Capture the cell that displays the provided text and extract its [x, y] central coordinate. 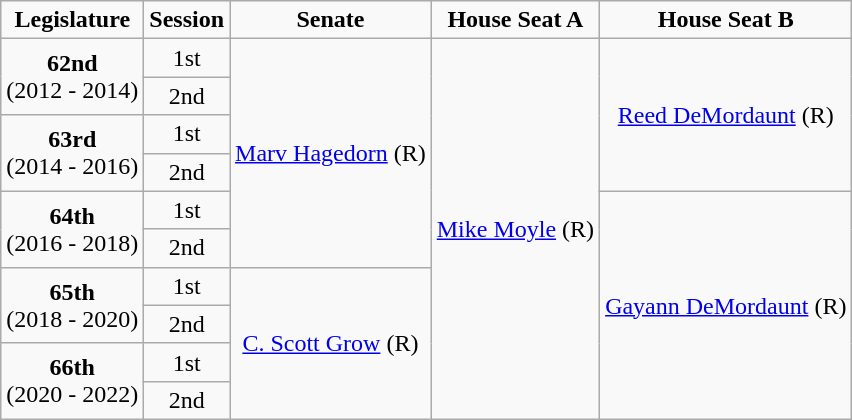
Legislature [72, 20]
Gayann DeMordaunt (R) [726, 305]
66th (2020 - 2022) [72, 381]
Senate [331, 20]
65th (2018 - 2020) [72, 305]
64th (2016 - 2018) [72, 229]
House Seat B [726, 20]
C. Scott Grow (R) [331, 343]
Session [187, 20]
63rd (2014 - 2016) [72, 153]
62nd (2012 - 2014) [72, 77]
Marv Hagedorn (R) [331, 153]
Reed DeMordaunt (R) [726, 115]
Mike Moyle (R) [515, 230]
House Seat A [515, 20]
